Scan for the cell matching the given text and deliver its [x, y] coordinate at center. 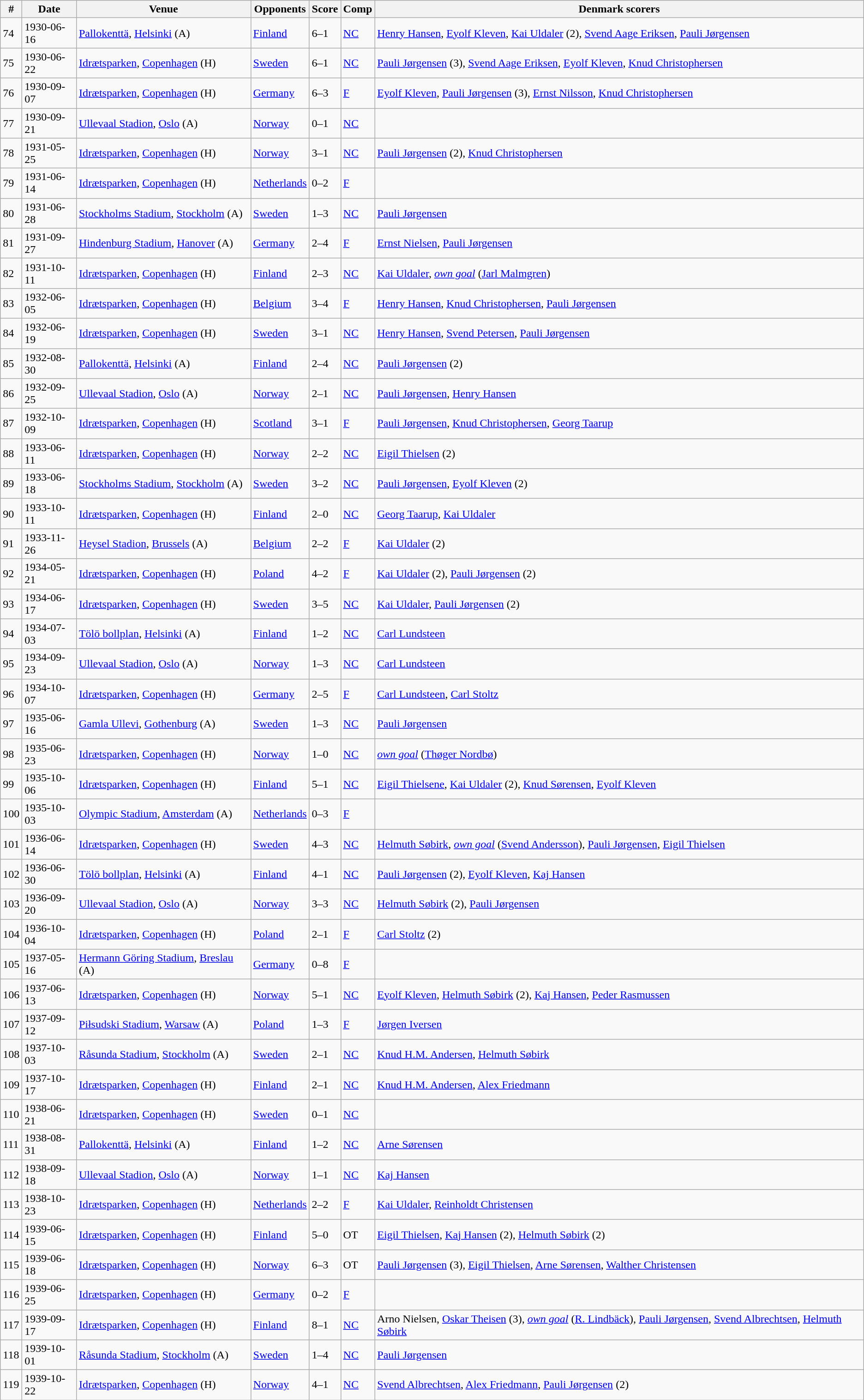
118 [11, 1355]
Jørgen Iversen [619, 1024]
76 [11, 93]
109 [11, 1084]
4–2 [325, 573]
Eigil Thielsene, Kai Uldaler (2), Knud Sørensen, Eyolf Kleven [619, 784]
Hindenburg Stadium, Hanover (A) [163, 243]
3–4 [325, 303]
Knud H.M. Andersen, Alex Friedmann [619, 1084]
80 [11, 213]
Kaj Hansen [619, 1175]
113 [11, 1204]
106 [11, 995]
1–1 [325, 1175]
Pauli Jørgensen, Knud Christophersen, Georg Taarup [619, 424]
1935-10-03 [49, 814]
111 [11, 1144]
95 [11, 664]
78 [11, 153]
77 [11, 123]
74 [11, 33]
Pauli Jørgensen (2), Knud Christophersen [619, 153]
Henry Hansen, Eyolf Kleven, Kai Uldaler (2), Svend Aage Eriksen, Pauli Jørgensen [619, 33]
1939-06-15 [49, 1235]
1939-10-01 [49, 1355]
82 [11, 273]
1933-06-18 [49, 484]
Piłsudski Stadium, Warsaw (A) [163, 1024]
1939-06-18 [49, 1264]
1938-10-23 [49, 1204]
99 [11, 784]
Denmark scorers [619, 9]
1938-08-31 [49, 1144]
Date [49, 9]
Eyolf Kleven, Pauli Jørgensen (3), Ernst Nilsson, Knud Christophersen [619, 93]
Venue [163, 9]
107 [11, 1024]
87 [11, 424]
1933-11-26 [49, 544]
1934-10-07 [49, 694]
Pauli Jørgensen (2) [619, 363]
104 [11, 935]
1935-06-16 [49, 724]
115 [11, 1264]
Eigil Thielsen (2) [619, 453]
Helmuth Søbirk, own goal (Svend Andersson), Pauli Jørgensen, Eigil Thielsen [619, 844]
Svend Albrechtsen, Alex Friedmann, Pauli Jørgensen (2) [619, 1385]
1–0 [325, 754]
1934-06-17 [49, 604]
Kai Uldaler, Pauli Jørgensen (2) [619, 604]
1937-05-16 [49, 964]
8–1 [325, 1324]
Pauli Jørgensen (3), Eigil Thielsen, Arne Sørensen, Walther Christensen [619, 1264]
1–4 [325, 1355]
Pauli Jørgensen (2), Eyolf Kleven, Kaj Hansen [619, 875]
5–0 [325, 1235]
92 [11, 573]
98 [11, 754]
1930-09-07 [49, 93]
Kai Uldaler (2) [619, 544]
84 [11, 333]
1930-09-21 [49, 123]
Olympic Stadium, Amsterdam (A) [163, 814]
1932-06-19 [49, 333]
94 [11, 634]
101 [11, 844]
1937-10-03 [49, 1055]
Hermann Göring Stadium, Breslau (A) [163, 964]
1936-06-30 [49, 875]
1938-09-18 [49, 1175]
103 [11, 904]
Carl Stoltz (2) [619, 935]
1939-06-25 [49, 1295]
2–5 [325, 694]
1930-06-16 [49, 33]
Eigil Thielsen, Kaj Hansen (2), Helmuth Søbirk (2) [619, 1235]
Score [325, 9]
1932-10-09 [49, 424]
1932-09-25 [49, 393]
Helmuth Søbirk (2), Pauli Jørgensen [619, 904]
1930-06-22 [49, 63]
119 [11, 1385]
108 [11, 1055]
96 [11, 694]
1935-10-06 [49, 784]
110 [11, 1115]
Kai Uldaler (2), Pauli Jørgensen (2) [619, 573]
116 [11, 1295]
1937-06-13 [49, 995]
112 [11, 1175]
1931-05-25 [49, 153]
1936-06-14 [49, 844]
83 [11, 303]
1933-06-11 [49, 453]
1934-07-03 [49, 634]
Henry Hansen, Svend Petersen, Pauli Jørgensen [619, 333]
3–2 [325, 484]
90 [11, 513]
97 [11, 724]
1931-10-11 [49, 273]
1937-09-12 [49, 1024]
Heysel Stadion, Brussels (A) [163, 544]
# [11, 9]
75 [11, 63]
3–5 [325, 604]
Gamla Ullevi, Gothenburg (A) [163, 724]
1936-09-20 [49, 904]
117 [11, 1324]
Pauli Jørgensen (3), Svend Aage Eriksen, Eyolf Kleven, Knud Christophersen [619, 63]
1932-08-30 [49, 363]
2–0 [325, 513]
Georg Taarup, Kai Uldaler [619, 513]
Scotland [280, 424]
Arno Nielsen, Oskar Theisen (3), own goal (R. Lindbäck), Pauli Jørgensen, Svend Albrechtsen, Helmuth Søbirk [619, 1324]
2–3 [325, 273]
102 [11, 875]
Eyolf Kleven, Helmuth Søbirk (2), Kaj Hansen, Peder Rasmussen [619, 995]
Ernst Nielsen, Pauli Jørgensen [619, 243]
Kai Uldaler, Reinholdt Christensen [619, 1204]
1931-06-28 [49, 213]
Pauli Jørgensen, Eyolf Kleven (2) [619, 484]
Knud H.M. Andersen, Helmuth Søbirk [619, 1055]
86 [11, 393]
1936-10-04 [49, 935]
Comp [358, 9]
1934-09-23 [49, 664]
4–3 [325, 844]
81 [11, 243]
1938-06-21 [49, 1115]
Arne Sørensen [619, 1144]
Pauli Jørgensen, Henry Hansen [619, 393]
Carl Lundsteen, Carl Stoltz [619, 694]
1932-06-05 [49, 303]
85 [11, 363]
Opponents [280, 9]
1939-09-17 [49, 1324]
93 [11, 604]
3–3 [325, 904]
0–8 [325, 964]
own goal (Thøger Nordbø) [619, 754]
1935-06-23 [49, 754]
1934-05-21 [49, 573]
Kai Uldaler, own goal (Jarl Malmgren) [619, 273]
100 [11, 814]
0–3 [325, 814]
1937-10-17 [49, 1084]
89 [11, 484]
1931-06-14 [49, 183]
114 [11, 1235]
91 [11, 544]
1931-09-27 [49, 243]
Henry Hansen, Knud Christophersen, Pauli Jørgensen [619, 303]
1939-10-22 [49, 1385]
1933-10-11 [49, 513]
105 [11, 964]
79 [11, 183]
88 [11, 453]
